Capture the cell that displays the provided text and extract its [x, y] central coordinate. 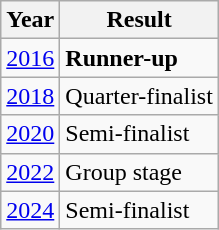
2020 [30, 134]
2024 [30, 210]
Year [30, 20]
Runner-up [140, 58]
Quarter-finalist [140, 96]
2022 [30, 172]
Group stage [140, 172]
Result [140, 20]
2018 [30, 96]
2016 [30, 58]
